Pinpoint the cell where the given text exists, returning its [X, Y] midpoint coordinate. 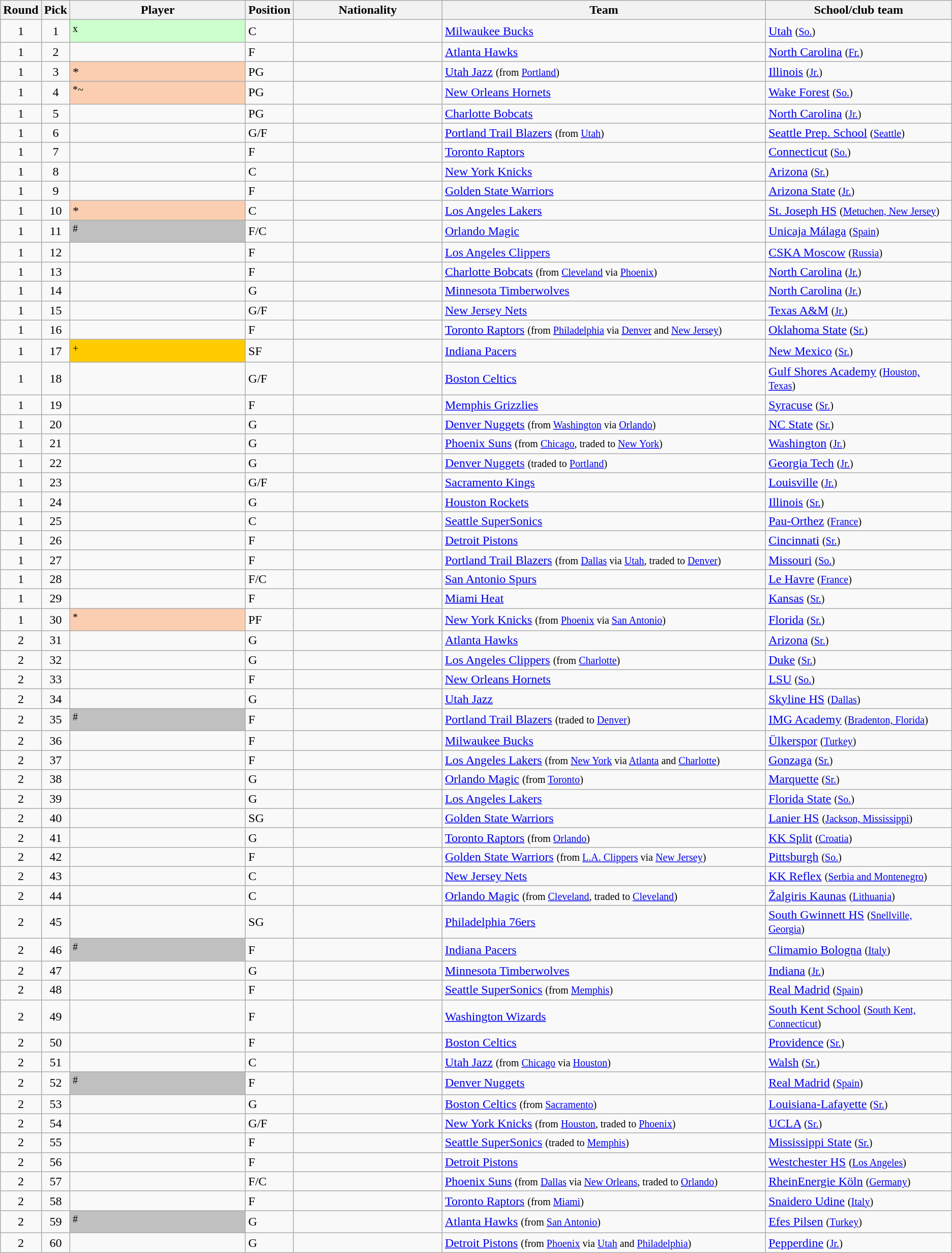
49 [55, 1016]
Louisville (Jr.) [859, 482]
50 [55, 1042]
34 [55, 698]
Seattle Prep. School (Seattle) [859, 133]
11 [55, 231]
Gulf Shores Academy (Houston, Texas) [859, 378]
RheinEnergie Köln (Germany) [859, 1181]
Denver Nuggets (traded to Portland) [604, 463]
53 [55, 1104]
School/club team [859, 10]
Washington Wizards [604, 1016]
17 [55, 351]
5 [55, 113]
15 [55, 310]
Portland Trail Blazers (from Dallas via Utah, traded to Denver) [604, 560]
Cincinnati (Sr.) [859, 540]
Florida (Sr.) [859, 620]
Pittsburgh (So.) [859, 857]
14 [55, 291]
Žalgiris Kaunas (Lithuania) [859, 895]
Seattle SuperSonics [604, 521]
North Carolina (Fr.) [859, 52]
57 [55, 1181]
Philadelphia 76ers [604, 922]
KK Reflex (Serbia and Montenegro) [859, 876]
21 [55, 444]
LSU (So.) [859, 679]
Providence (Sr.) [859, 1042]
Los Angeles Clippers [604, 252]
Utah Jazz [604, 698]
SF [270, 351]
25 [55, 521]
30 [55, 620]
Seattle SuperSonics (from Memphis) [604, 990]
Boston Celtics (from Sacramento) [604, 1104]
Sacramento Kings [604, 482]
7 [55, 152]
22 [55, 463]
55 [55, 1143]
Orlando Magic (from Toronto) [604, 779]
Illinois (Sr.) [859, 502]
KK Split (Croatia) [859, 837]
Utah Jazz (from Chicago via Houston) [604, 1062]
42 [55, 857]
Toronto Raptors [604, 152]
33 [55, 679]
60 [55, 1243]
Utah Jazz (from Portland) [604, 71]
Climamio Bologna (Italy) [859, 950]
39 [55, 799]
56 [55, 1162]
Kansas (Sr.) [859, 599]
Portland Trail Blazers (from Utah) [604, 133]
Houston Rockets [604, 502]
South Gwinnett HS (Snellville, Georgia) [859, 922]
Illinois (Jr.) [859, 71]
Mississippi State (Sr.) [859, 1143]
Walsh (Sr.) [859, 1062]
Texas A&M (Jr.) [859, 310]
Skyline HS (Dallas) [859, 698]
Miami Heat [604, 599]
PF [270, 620]
Atlanta Hawks (from San Antonio) [604, 1222]
Indiana (Jr.) [859, 971]
Round [21, 10]
41 [55, 837]
NC State (Sr.) [859, 424]
45 [55, 922]
9 [55, 191]
x [158, 32]
40 [55, 818]
31 [55, 640]
Gonzaga (Sr.) [859, 760]
Detroit Pistons (from Phoenix via Utah and Philadelphia) [604, 1243]
New York Knicks (from Phoenix via San Antonio) [604, 620]
Louisiana-Lafayette (Sr.) [859, 1104]
3 [55, 71]
Pau-Orthez (France) [859, 521]
Seattle SuperSonics (traded to Memphis) [604, 1143]
Missouri (So.) [859, 560]
Efes Pilsen (Turkey) [859, 1222]
29 [55, 599]
Denver Nuggets (from Washington via Orlando) [604, 424]
Phoenix Suns (from Dallas via New Orleans, traded to Orlando) [604, 1181]
20 [55, 424]
8 [55, 171]
38 [55, 779]
35 [55, 719]
32 [55, 660]
Wake Forest (So.) [859, 93]
Lanier HS (Jackson, Mississippi) [859, 818]
24 [55, 502]
Phoenix Suns (from Chicago, traded to New York) [604, 444]
Memphis Grizzlies [604, 405]
Florida State (So.) [859, 799]
46 [55, 950]
Pick [55, 10]
New Mexico (Sr.) [859, 351]
Ülkerspor (Turkey) [859, 741]
Player [158, 10]
New York Knicks (from Houston, traded to Phoenix) [604, 1123]
Toronto Raptors (from Orlando) [604, 837]
Arizona State (Jr.) [859, 191]
13 [55, 272]
37 [55, 760]
54 [55, 1123]
Orlando Magic (from Cleveland, traded to Cleveland) [604, 895]
Syracuse (Sr.) [859, 405]
47 [55, 971]
Denver Nuggets [604, 1083]
Washington (Jr.) [859, 444]
28 [55, 579]
43 [55, 876]
New York Knicks [604, 171]
+ [158, 351]
Pepperdine (Jr.) [859, 1243]
Connecticut (So.) [859, 152]
12 [55, 252]
36 [55, 741]
Position [270, 10]
Orlando Magic [604, 231]
51 [55, 1062]
Toronto Raptors (from Miami) [604, 1201]
44 [55, 895]
Utah (So.) [859, 32]
52 [55, 1083]
Marquette (Sr.) [859, 779]
4 [55, 93]
19 [55, 405]
Charlotte Bobcats [604, 113]
San Antonio Spurs [604, 579]
Portland Trail Blazers (traded to Denver) [604, 719]
Unicaja Málaga (Spain) [859, 231]
Le Havre (France) [859, 579]
South Kent School (South Kent, Connecticut) [859, 1016]
59 [55, 1222]
*~ [158, 93]
Team [604, 10]
Nationality [368, 10]
Westchester HS (Los Angeles) [859, 1162]
St. Joseph HS (Metuchen, New Jersey) [859, 210]
Los Angeles Lakers (from New York via Atlanta and Charlotte) [604, 760]
IMG Academy (Bradenton, Florida) [859, 719]
UCLA (Sr.) [859, 1123]
Oklahoma State (Sr.) [859, 330]
Snaidero Udine (Italy) [859, 1201]
Duke (Sr.) [859, 660]
18 [55, 378]
Charlotte Bobcats (from Cleveland via Phoenix) [604, 272]
16 [55, 330]
23 [55, 482]
10 [55, 210]
Golden State Warriors (from L.A. Clippers via New Jersey) [604, 857]
6 [55, 133]
58 [55, 1201]
CSKA Moscow (Russia) [859, 252]
48 [55, 990]
Los Angeles Clippers (from Charlotte) [604, 660]
Georgia Tech (Jr.) [859, 463]
Toronto Raptors (from Philadelphia via Denver and New Jersey) [604, 330]
27 [55, 560]
26 [55, 540]
